Find where the given text appears and provide that cell's center as [x, y] coordinate. 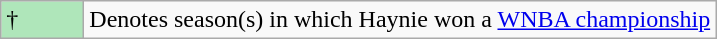
Denotes season(s) in which Haynie won a WNBA championship [400, 20]
† [42, 20]
